Detect which cell encompasses the target text, then output its [X, Y] center coordinate. 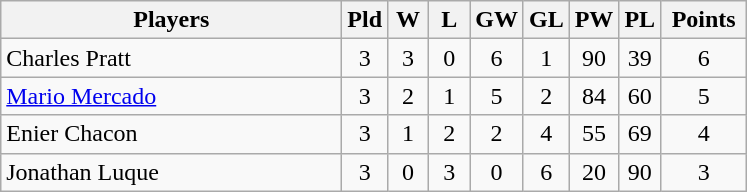
60 [640, 96]
L [450, 20]
55 [594, 134]
20 [594, 172]
Jonathan Luque [172, 172]
GL [546, 20]
39 [640, 58]
Players [172, 20]
PL [640, 20]
PW [594, 20]
69 [640, 134]
GW [497, 20]
84 [594, 96]
Charles Pratt [172, 58]
Points [704, 20]
Enier Chacon [172, 134]
Mario Mercado [172, 96]
Pld [365, 20]
W [408, 20]
